Extract the [x, y] coordinate from the center of the cell holding the provided text.  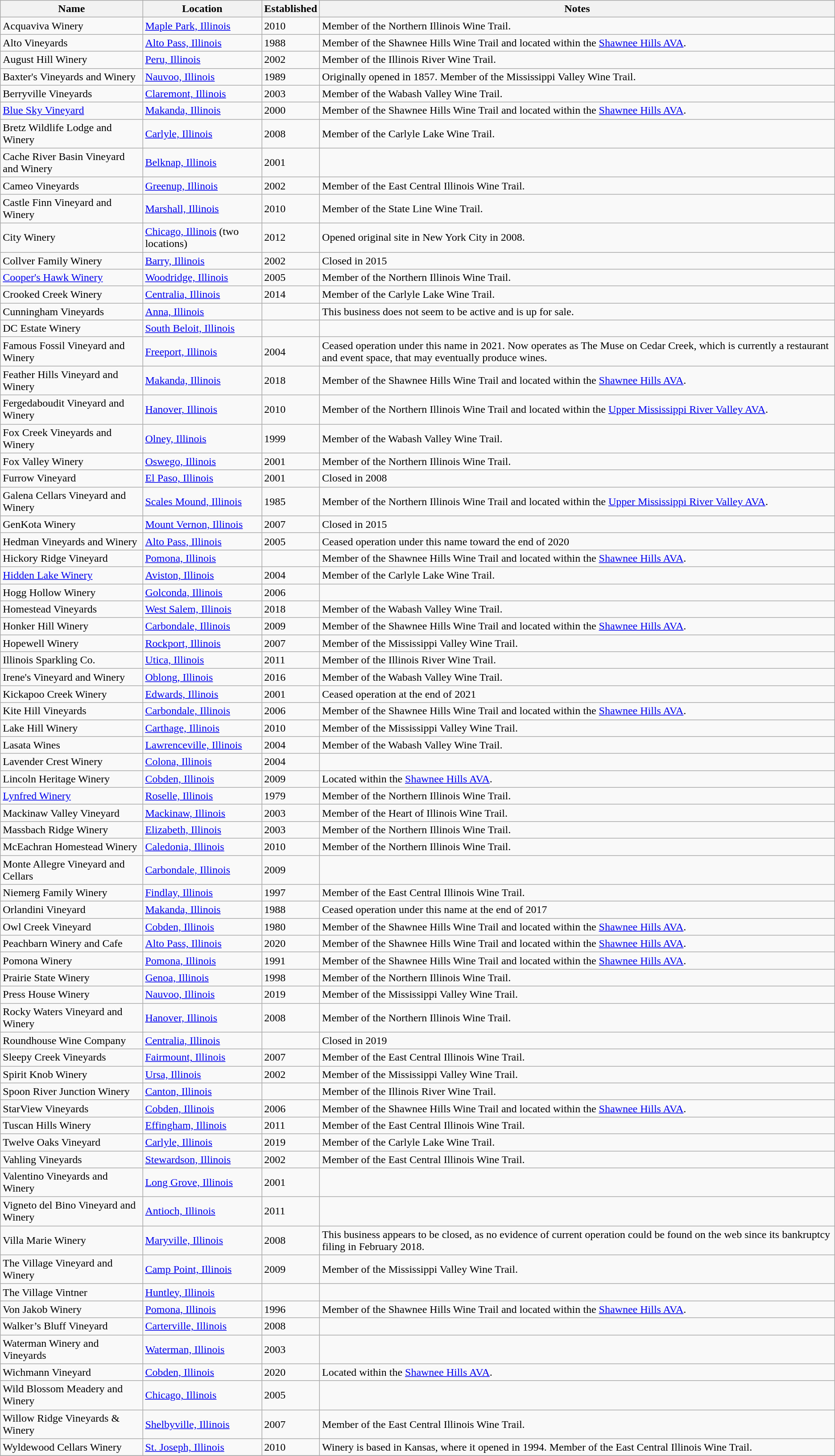
Hidden Lake Winery [71, 575]
Bretz Wildlife Lodge and Winery [71, 134]
1991 [291, 961]
Woodridge, Illinois [203, 278]
Spirit Knob Winery [71, 1074]
Kickapoo Creek Winery [71, 694]
Furrow Vineyard [71, 478]
Effingham, Illinois [203, 1125]
Long Grove, Illinois [203, 1182]
St. Joseph, Illinois [203, 1447]
Established [291, 9]
Originally opened in 1857. Member of the Mississippi Valley Wine Trail. [577, 77]
Villa Marie Winery [71, 1240]
Mackinaw Valley Vineyard [71, 813]
1999 [291, 439]
Caledonia, Illinois [203, 847]
Pomona Winery [71, 961]
Blue Sky Vineyard [71, 111]
City Winery [71, 237]
Massbach Ridge Winery [71, 830]
Greenup, Illinois [203, 185]
Barry, Illinois [203, 261]
Name [71, 9]
Famous Fossil Vineyard and Winery [71, 351]
Olney, Illinois [203, 439]
Galena Cellars Vineyard and Winery [71, 501]
Fox Valley Winery [71, 461]
Golconda, Illinois [203, 592]
Claremont, Illinois [203, 94]
Vigneto del Bino Vineyard and Winery [71, 1212]
2016 [291, 677]
Crooked Creek Winery [71, 295]
Belknap, Illinois [203, 162]
Member of the Heart of Illinois Wine Trail. [577, 813]
Irene's Vineyard and Winery [71, 677]
1998 [291, 978]
Ursa, Illinois [203, 1074]
2012 [291, 237]
Shelbyville, Illinois [203, 1424]
Fergedaboudit Vineyard and Winery [71, 409]
Lavender Crest Winery [71, 762]
Acquaviva Winery [71, 26]
This business appears to be closed, as no evidence of current operation could be found on the web since its bankruptcy filing in February 2018. [577, 1240]
Oswego, Illinois [203, 461]
Anna, Illinois [203, 312]
Aviston, Illinois [203, 575]
Closed in 2008 [577, 478]
Cooper's Hawk Winery [71, 278]
Roundhouse Wine Company [71, 1041]
Mount Vernon, Illinois [203, 524]
Canton, Illinois [203, 1091]
This business does not seem to be active and is up for sale. [577, 312]
Owl Creek Vineyard [71, 927]
Cameo Vineyards [71, 185]
Maryville, Illinois [203, 1240]
1989 [291, 77]
Wild Blossom Meadery and Winery [71, 1395]
Genoa, Illinois [203, 978]
Hickory Ridge Vineyard [71, 558]
Sleepy Creek Vineyards [71, 1057]
Rockport, Illinois [203, 643]
1980 [291, 927]
Illinois Sparkling Co. [71, 660]
Vahling Vineyards [71, 1160]
Feather Hills Vineyard and Winery [71, 381]
Notes [577, 9]
Lynfred Winery [71, 796]
Twelve Oaks Vineyard [71, 1142]
Camp Point, Illinois [203, 1270]
Cunningham Vineyards [71, 312]
Rocky Waters Vineyard and Winery [71, 1017]
Member of the State Line Wine Trail. [577, 209]
Peru, Illinois [203, 60]
Ceased operation under this name toward the end of 2020 [577, 541]
Walker’s Bluff Vineyard [71, 1326]
Wichmann Vineyard [71, 1372]
Valentino Vineyards and Winery [71, 1182]
Findlay, Illinois [203, 893]
Mackinaw, Illinois [203, 813]
Chicago, Illinois (two locations) [203, 237]
1997 [291, 893]
Fairmount, Illinois [203, 1057]
El Paso, Illinois [203, 478]
1985 [291, 501]
StarView Vineyards [71, 1108]
Alto Vineyards [71, 43]
Honker Hill Winery [71, 626]
1979 [291, 796]
Baxter's Vineyards and Winery [71, 77]
Cache River Basin Vineyard and Winery [71, 162]
Hogg Hollow Winery [71, 592]
Closed in 2019 [577, 1041]
Tuscan Hills Winery [71, 1125]
Chicago, Illinois [203, 1395]
Winery is based in Kansas, where it opened in 1994. Member of the East Central Illinois Wine Trail. [577, 1447]
Carterville, Illinois [203, 1326]
Lasata Wines [71, 745]
Edwards, Illinois [203, 694]
Spoon River Junction Winery [71, 1091]
Elizabeth, Illinois [203, 830]
Von Jakob Winery [71, 1309]
August Hill Winery [71, 60]
The Village Vineyard and Winery [71, 1270]
Lawrenceville, Illinois [203, 745]
Location [203, 9]
Press House Winery [71, 995]
2000 [291, 111]
Kite Hill Vineyards [71, 711]
Berryville Vineyards [71, 94]
DC Estate Winery [71, 329]
Ceased operation at the end of 2021 [577, 694]
Huntley, Illinois [203, 1292]
Utica, Illinois [203, 660]
Waterman, Illinois [203, 1349]
Fox Creek Vineyards and Winery [71, 439]
Stewardson, Illinois [203, 1160]
West Salem, Illinois [203, 609]
Lincoln Heritage Winery [71, 779]
Scales Mound, Illinois [203, 501]
Ceased operation under this name at the end of 2017 [577, 910]
Oblong, Illinois [203, 677]
Lake Hill Winery [71, 728]
The Village Vintner [71, 1292]
Homestead Vineyards [71, 609]
Antioch, Illinois [203, 1212]
Hopewell Winery [71, 643]
Peachbarn Winery and Cafe [71, 944]
Willow Ridge Vineyards & Winery [71, 1424]
Roselle, Illinois [203, 796]
Colona, Illinois [203, 762]
Prairie State Winery [71, 978]
Marshall, Illinois [203, 209]
Collver Family Winery [71, 261]
McEachran Homestead Winery [71, 847]
Opened original site in New York City in 2008. [577, 237]
Carthage, Illinois [203, 728]
Maple Park, Illinois [203, 26]
Niemerg Family Winery [71, 893]
Hedman Vineyards and Winery [71, 541]
South Beloit, Illinois [203, 329]
GenKota Winery [71, 524]
1996 [291, 1309]
2014 [291, 295]
Castle Finn Vineyard and Winery [71, 209]
Monte Allegre Vineyard and Cellars [71, 869]
Waterman Winery and Vineyards [71, 1349]
Orlandini Vineyard [71, 910]
Wyldewood Cellars Winery [71, 1447]
Freeport, Illinois [203, 351]
